Return the [X, Y] coordinate for the center point of the cell that contains the specified text.  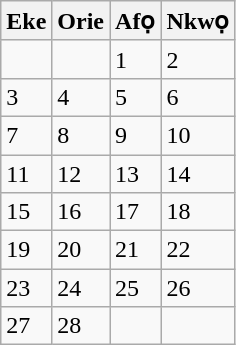
15 [26, 212]
Eke [26, 21]
27 [26, 326]
21 [136, 250]
17 [136, 212]
4 [81, 97]
7 [26, 135]
25 [136, 288]
8 [81, 135]
24 [81, 288]
6 [198, 97]
14 [198, 173]
1 [136, 59]
16 [81, 212]
Orie [81, 21]
11 [26, 173]
28 [81, 326]
26 [198, 288]
Nkwọ [198, 21]
9 [136, 135]
12 [81, 173]
18 [198, 212]
13 [136, 173]
22 [198, 250]
23 [26, 288]
Afọ [136, 21]
3 [26, 97]
19 [26, 250]
20 [81, 250]
5 [136, 97]
10 [198, 135]
2 [198, 59]
